Capture the cell that displays the provided text and extract its [x, y] central coordinate. 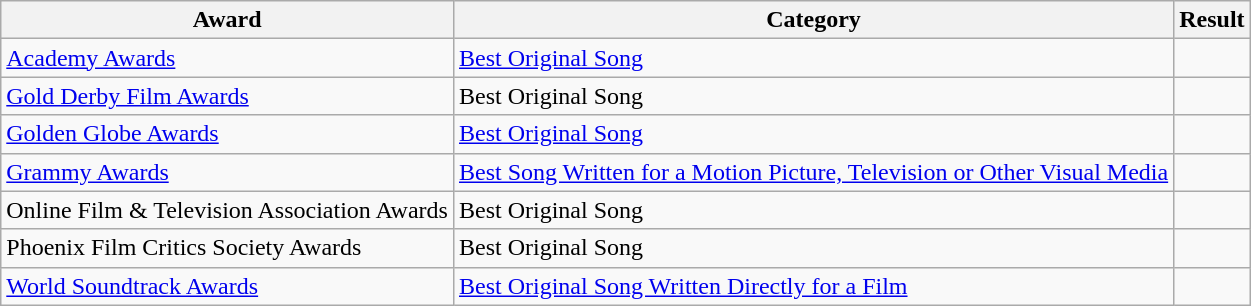
Gold Derby Film Awards [228, 96]
Category [813, 20]
Award [228, 20]
Best Original Song Written Directly for a Film [813, 286]
Result [1212, 20]
World Soundtrack Awards [228, 286]
Grammy Awards [228, 172]
Phoenix Film Critics Society Awards [228, 248]
Online Film & Television Association Awards [228, 210]
Best Song Written for a Motion Picture, Television or Other Visual Media [813, 172]
Academy Awards [228, 58]
Golden Globe Awards [228, 134]
